From the cell containing the given text, extract its center point as (x, y) coordinate. 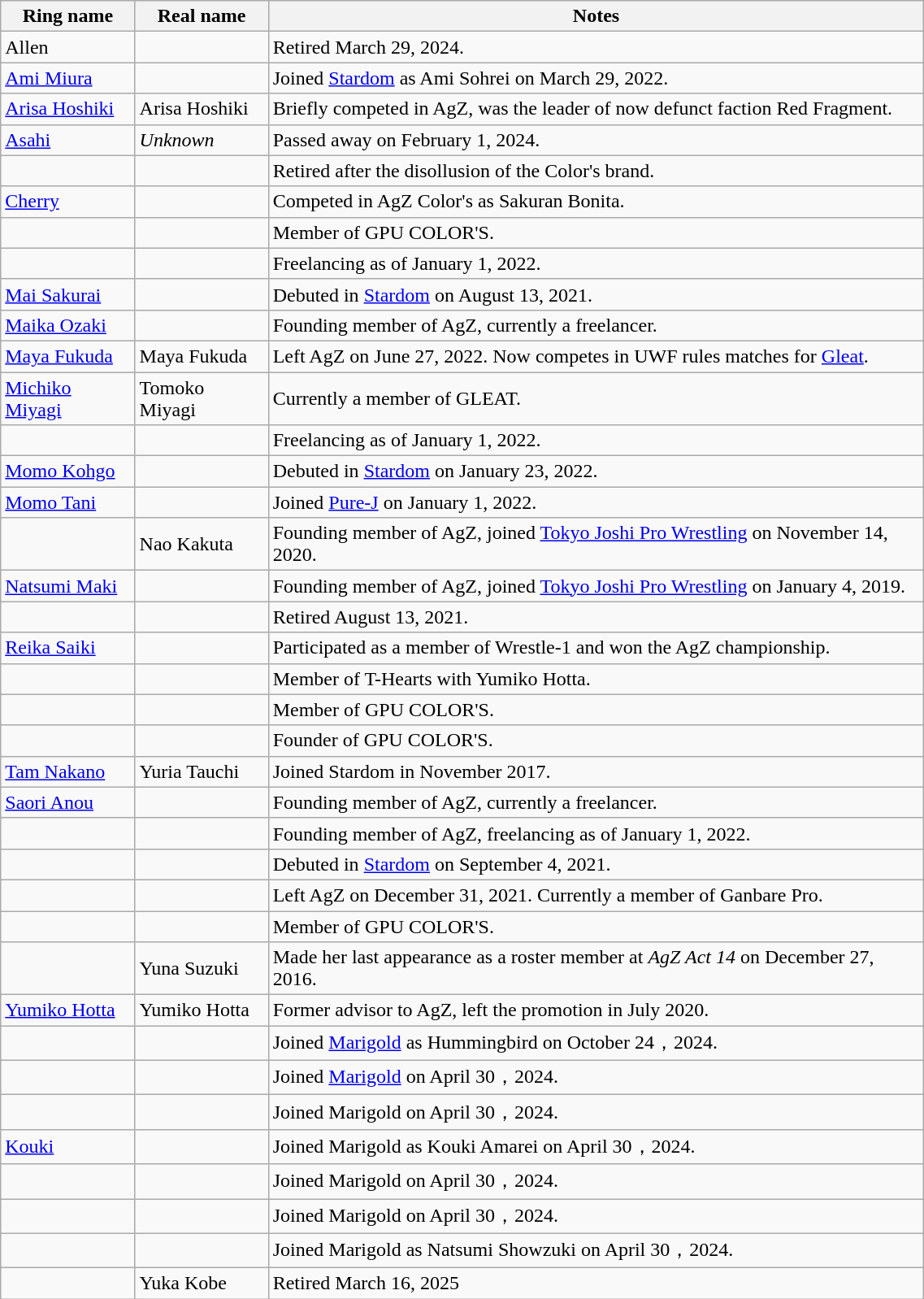
Debuted in Stardom on August 13, 2021. (596, 294)
Debuted in Stardom on January 23, 2022. (596, 471)
Joined Stardom as Ami Sohrei on March 29, 2022. (596, 78)
Founding member of AgZ, joined Tokyo Joshi Pro Wrestling on January 4, 2019. (596, 586)
Participated as a member of Wrestle-1 and won the AgZ championship. (596, 648)
Maika Ozaki (68, 325)
Natsumi Maki (68, 586)
Real name (202, 16)
Founding member of AgZ, joined Tokyo Joshi Pro Wrestling on November 14, 2020. (596, 545)
Kouki (68, 1146)
Founder of GPU COLOR'S. (596, 741)
Ami Miura (68, 78)
Joined Stardom in November 2017. (596, 771)
Asahi (68, 140)
Allen (68, 47)
Joined Pure-J on January 1, 2022. (596, 502)
Currently a member of GLEAT. (596, 398)
Joined Marigold as Natsumi Showzuki on April 30，2024. (596, 1250)
Reika Saiki (68, 648)
Nao Kakuta (202, 545)
Mai Sakurai (68, 294)
Ring name (68, 16)
Made her last appearance as a roster member at AgZ Act 14 on December 27, 2016. (596, 969)
Yuria Tauchi (202, 771)
Retired March 29, 2024. (596, 47)
Momo Tani (68, 502)
Retired March 16, 2025 (596, 1284)
Debuted in Stardom on September 4, 2021. (596, 864)
Left AgZ on June 27, 2022. Now competes in UWF rules matches for Gleat. (596, 356)
Competed in AgZ Color's as Sakuran Bonita. (596, 202)
Founding member of AgZ, freelancing as of January 1, 2022. (596, 833)
Yuna Suzuki (202, 969)
Momo Kohgo (68, 471)
Left AgZ on December 31, 2021. Currently a member of Ganbare Pro. (596, 895)
Notes (596, 16)
Briefly competed in AgZ, was the leader of now defunct faction Red Fragment. (596, 109)
Former advisor to AgZ, left the promotion in July 2020. (596, 1010)
Retired after the disollusion of the Color's brand. (596, 171)
Michiko Miyagi (68, 398)
Cherry (68, 202)
Unknown (202, 140)
Joined Marigold as Hummingbird on October 24，2024. (596, 1044)
Tam Nakano (68, 771)
Tomoko Miyagi (202, 398)
Saori Anou (68, 802)
Member of T-Hearts with Yumiko Hotta. (596, 679)
Retired August 13, 2021. (596, 617)
Yuka Kobe (202, 1284)
Passed away on February 1, 2024. (596, 140)
Joined Marigold as Kouki Amarei on April 30，2024. (596, 1146)
